Identify which cell holds the provided text, then report its (X, Y) central coordinate. 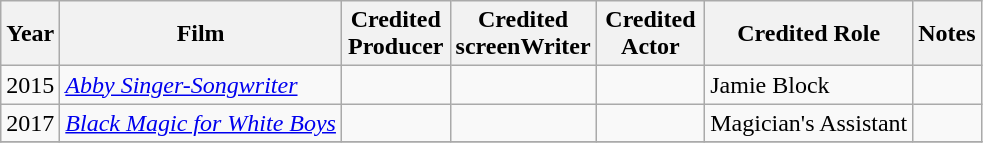
Credited Producer (396, 34)
Jamie Block (809, 85)
Abby Singer-Songwriter (201, 85)
Credited Actor (650, 34)
Year (30, 34)
Credited Role (809, 34)
Magician's Assistant (809, 123)
Notes (947, 34)
Credited screenWriter (523, 34)
Film (201, 34)
2017 (30, 123)
2015 (30, 85)
Black Magic for White Boys (201, 123)
